Return (x, y) of the center of cell containing provided text 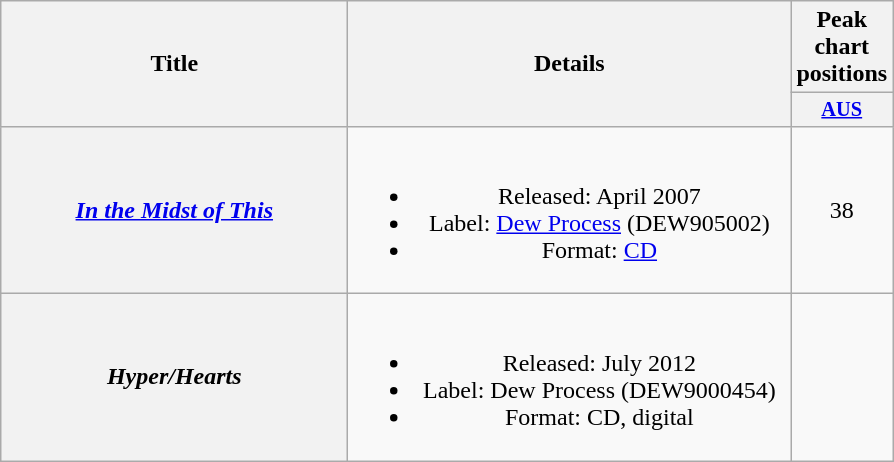
Released: April 2007Label: Dew Process (DEW905002)Format: CD (570, 210)
Hyper/Hearts (174, 378)
38 (842, 210)
In the Midst of This (174, 210)
Peak chart positions (842, 47)
Released: July 2012Label: Dew Process (DEW9000454)Format: CD, digital (570, 378)
Details (570, 64)
Title (174, 64)
AUS (842, 110)
